Find where the given text appears and provide that cell's center as [x, y] coordinate. 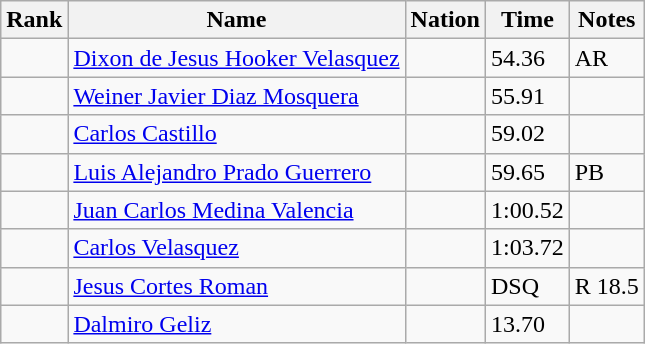
Weiner Javier Diaz Mosquera [236, 96]
59.65 [527, 172]
Carlos Castillo [236, 134]
Name [236, 20]
1:00.52 [527, 210]
Luis Alejandro Prado Guerrero [236, 172]
Juan Carlos Medina Valencia [236, 210]
AR [606, 58]
1:03.72 [527, 248]
R 18.5 [606, 286]
DSQ [527, 286]
Dixon de Jesus Hooker Velasquez [236, 58]
59.02 [527, 134]
13.70 [527, 324]
Rank [34, 20]
Notes [606, 20]
Dalmiro Geliz [236, 324]
Jesus Cortes Roman [236, 286]
55.91 [527, 96]
Carlos Velasquez [236, 248]
PB [606, 172]
Time [527, 20]
54.36 [527, 58]
Nation [445, 20]
